Extract the [X, Y] coordinate from the center of the cell holding the provided text.  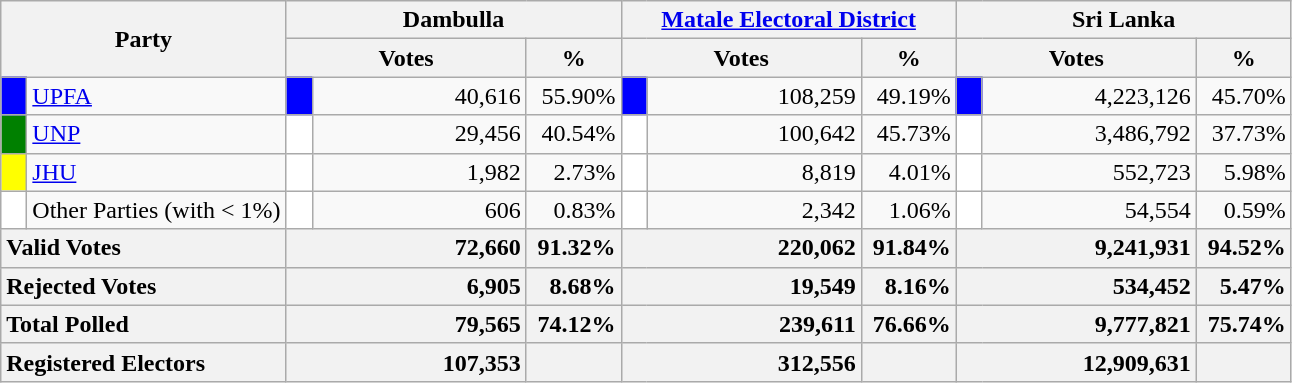
312,556 [741, 362]
75.74% [1244, 324]
40.54% [574, 134]
79,565 [406, 324]
2,342 [754, 210]
Matale Electoral District [788, 20]
94.52% [1244, 248]
55.90% [574, 96]
1,982 [419, 172]
3,486,792 [1089, 134]
107,353 [406, 362]
40,616 [419, 96]
74.12% [574, 324]
5.98% [1244, 172]
45.73% [908, 134]
4.01% [908, 172]
UPFA [156, 96]
4,223,126 [1089, 96]
9,777,821 [1076, 324]
Total Polled [144, 324]
0.59% [1244, 210]
54,554 [1089, 210]
Party [144, 39]
552,723 [1089, 172]
5.47% [1244, 286]
606 [419, 210]
239,611 [741, 324]
100,642 [754, 134]
9,241,931 [1076, 248]
19,549 [741, 286]
37.73% [1244, 134]
6,905 [406, 286]
8,819 [754, 172]
76.66% [908, 324]
108,259 [754, 96]
Sri Lanka [1124, 20]
Registered Electors [144, 362]
2.73% [574, 172]
Dambulla [454, 20]
220,062 [741, 248]
49.19% [908, 96]
72,660 [406, 248]
1.06% [908, 210]
29,456 [419, 134]
8.16% [908, 286]
Rejected Votes [144, 286]
12,909,631 [1076, 362]
91.32% [574, 248]
UNP [156, 134]
Valid Votes [144, 248]
0.83% [574, 210]
45.70% [1244, 96]
534,452 [1076, 286]
Other Parties (with < 1%) [156, 210]
JHU [156, 172]
91.84% [908, 248]
8.68% [574, 286]
